Find where the given text appears and provide that cell's center as (x, y) coordinate. 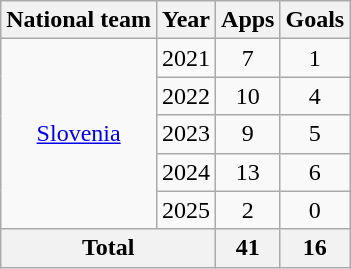
2021 (186, 58)
1 (315, 58)
6 (315, 172)
2 (248, 210)
9 (248, 134)
16 (315, 248)
2023 (186, 134)
5 (315, 134)
13 (248, 172)
0 (315, 210)
7 (248, 58)
41 (248, 248)
Slovenia (79, 134)
2022 (186, 96)
National team (79, 20)
Apps (248, 20)
Year (186, 20)
2025 (186, 210)
Total (108, 248)
2024 (186, 172)
Goals (315, 20)
10 (248, 96)
4 (315, 96)
